Return [x, y] of the center of cell containing provided text 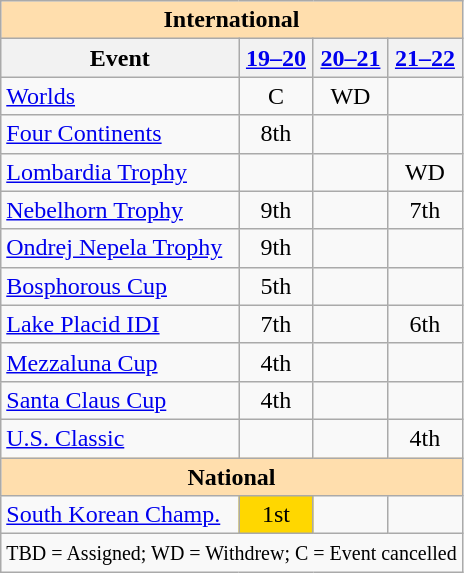
C [276, 96]
National [232, 477]
South Korean Champ. [120, 515]
5th [276, 286]
Bosphorous Cup [120, 286]
8th [276, 134]
TBD = Assigned; WD = Withdrew; C = Event cancelled [232, 553]
Mezzaluna Cup [120, 362]
1st [276, 515]
Lake Placid IDI [120, 324]
6th [426, 324]
U.S. Classic [120, 438]
19–20 [276, 58]
Event [120, 58]
International [232, 20]
21–22 [426, 58]
Four Continents [120, 134]
Worlds [120, 96]
Santa Claus Cup [120, 400]
Lombardia Trophy [120, 172]
Nebelhorn Trophy [120, 210]
20–21 [350, 58]
Ondrej Nepela Trophy [120, 248]
